Determine the [X, Y] coordinate at the center of the cell enclosing the given text.  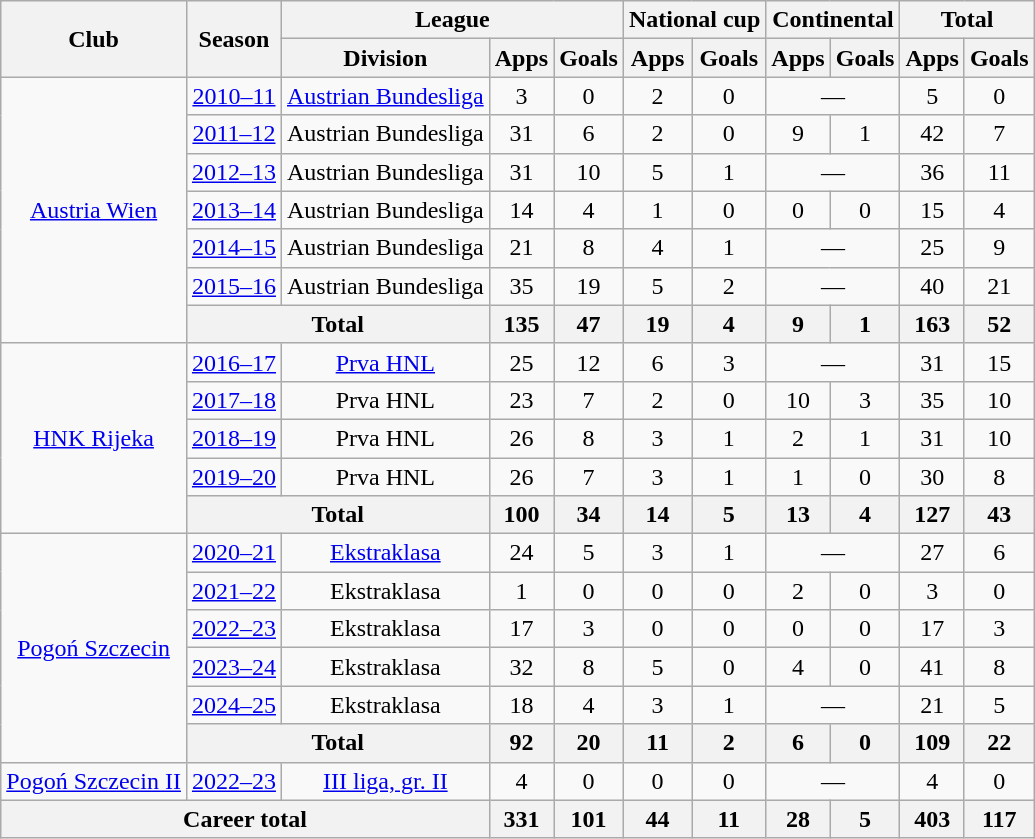
2014–15 [234, 248]
24 [521, 553]
100 [521, 515]
2021–22 [234, 591]
41 [932, 667]
2011–12 [234, 134]
2018–19 [234, 438]
HNK Rijeka [94, 438]
Division [385, 58]
109 [932, 743]
Season [234, 39]
Continental [833, 20]
27 [932, 553]
163 [932, 324]
92 [521, 743]
127 [932, 515]
101 [589, 819]
2024–25 [234, 705]
2020–21 [234, 553]
III liga, gr. II [385, 781]
2017–18 [234, 400]
2023–24 [234, 667]
34 [589, 515]
135 [521, 324]
23 [521, 400]
43 [999, 515]
20 [589, 743]
2013–14 [234, 210]
2010–11 [234, 96]
403 [932, 819]
47 [589, 324]
2016–17 [234, 362]
Austria Wien [94, 210]
13 [798, 515]
National cup [694, 20]
Pogoń Szczecin [94, 648]
331 [521, 819]
Career total [245, 819]
30 [932, 477]
36 [932, 172]
18 [521, 705]
League [452, 20]
Club [94, 39]
44 [657, 819]
42 [932, 134]
22 [999, 743]
2012–13 [234, 172]
52 [999, 324]
Pogoń Szczecin II [94, 781]
2015–16 [234, 286]
28 [798, 819]
12 [589, 362]
40 [932, 286]
32 [521, 667]
2019–20 [234, 477]
117 [999, 819]
